Find where the given text appears and provide that cell's center as (X, Y) coordinate. 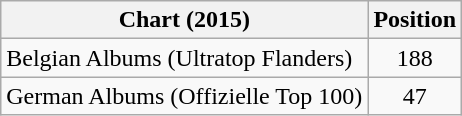
German Albums (Offizielle Top 100) (184, 96)
Position (415, 20)
188 (415, 58)
Belgian Albums (Ultratop Flanders) (184, 58)
47 (415, 96)
Chart (2015) (184, 20)
